Detect which cell encompasses the target text, then output its [X, Y] center coordinate. 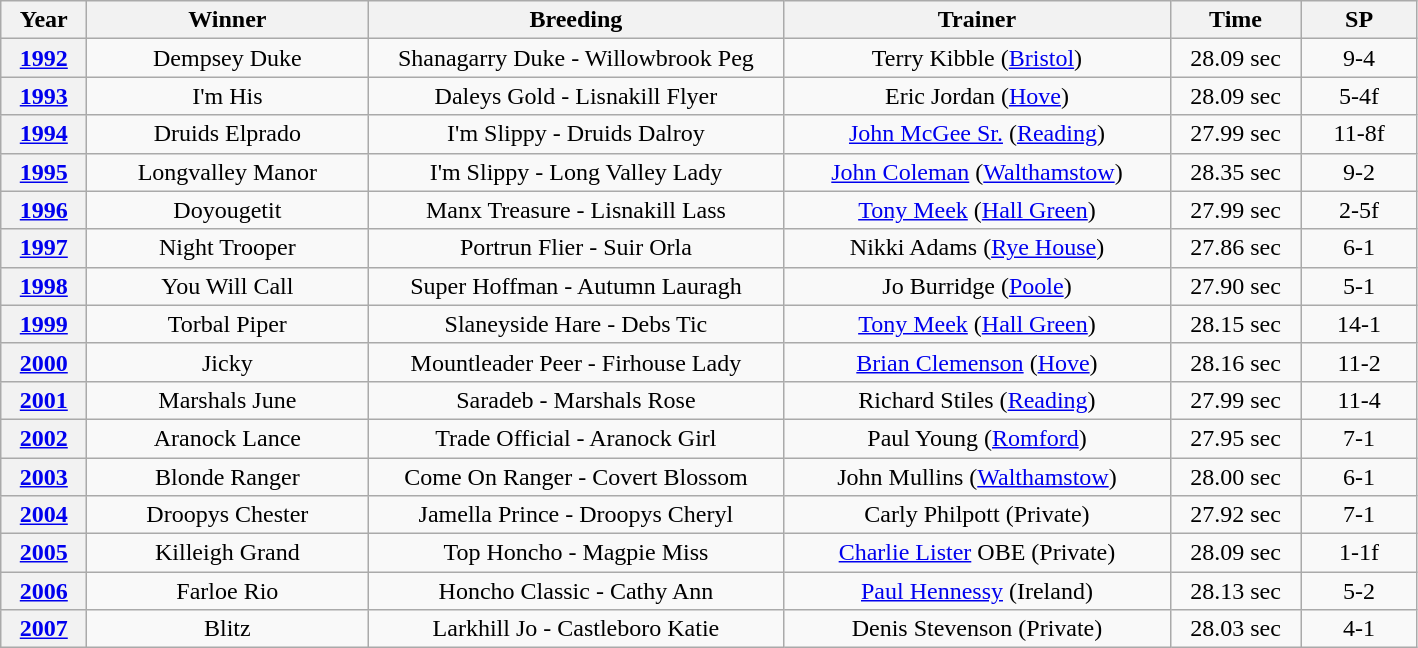
2000 [44, 362]
Paul Hennessy (Ireland) [977, 591]
Denis Stevenson (Private) [977, 629]
Come On Ranger - Covert Blossom [576, 477]
Farloe Rio [228, 591]
1999 [44, 324]
Mountleader Peer - Firhouse Lady [576, 362]
27.90 sec [1236, 286]
28.13 sec [1236, 591]
2002 [44, 438]
1998 [44, 286]
1995 [44, 172]
2007 [44, 629]
11-8f [1359, 134]
2005 [44, 553]
Blonde Ranger [228, 477]
Paul Young (Romford) [977, 438]
Top Honcho - Magpie Miss [576, 553]
Blitz [228, 629]
Charlie Lister OBE (Private) [977, 553]
Marshals June [228, 400]
11-4 [1359, 400]
Terry Kibble (Bristol) [977, 58]
Jicky [228, 362]
28.03 sec [1236, 629]
1992 [44, 58]
I'm His [228, 96]
27.86 sec [1236, 248]
Torbal Piper [228, 324]
Nikki Adams (Rye House) [977, 248]
2001 [44, 400]
1997 [44, 248]
28.00 sec [1236, 477]
Honcho Classic - Cathy Ann [576, 591]
Droopys Chester [228, 515]
Slaneyside Hare - Debs Tic [576, 324]
28.35 sec [1236, 172]
2003 [44, 477]
Doyougetit [228, 210]
Winner [228, 20]
Trainer [977, 20]
1-1f [1359, 553]
Brian Clemenson (Hove) [977, 362]
John Mullins (Walthamstow) [977, 477]
2-5f [1359, 210]
Druids Elprado [228, 134]
5-4f [1359, 96]
Night Trooper [228, 248]
11-2 [1359, 362]
2006 [44, 591]
Larkhill Jo - Castleboro Katie [576, 629]
Super Hoffman - Autumn Lauragh [576, 286]
5-2 [1359, 591]
28.15 sec [1236, 324]
Daleys Gold - Lisnakill Flyer [576, 96]
Shanagarry Duke - Willowbrook Peg [576, 58]
1993 [44, 96]
27.92 sec [1236, 515]
Breeding [576, 20]
14-1 [1359, 324]
SP [1359, 20]
Carly Philpott (Private) [977, 515]
Killeigh Grand [228, 553]
4-1 [1359, 629]
Dempsey Duke [228, 58]
9-4 [1359, 58]
You Will Call [228, 286]
1994 [44, 134]
Aranock Lance [228, 438]
9-2 [1359, 172]
Longvalley Manor [228, 172]
Jamella Prince - Droopys Cheryl [576, 515]
John McGee Sr. (Reading) [977, 134]
Year [44, 20]
2004 [44, 515]
Eric Jordan (Hove) [977, 96]
John Coleman (Walthamstow) [977, 172]
Trade Official - Aranock Girl [576, 438]
5-1 [1359, 286]
Jo Burridge (Poole) [977, 286]
28.16 sec [1236, 362]
Portrun Flier - Suir Orla [576, 248]
27.95 sec [1236, 438]
Saradeb - Marshals Rose [576, 400]
I'm Slippy - Long Valley Lady [576, 172]
Time [1236, 20]
1996 [44, 210]
Richard Stiles (Reading) [977, 400]
I'm Slippy - Druids Dalroy [576, 134]
Manx Treasure - Lisnakill Lass [576, 210]
